Scan for the cell matching the given text and deliver its [x, y] coordinate at center. 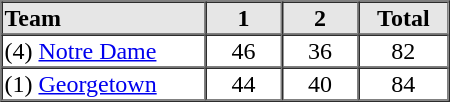
46 [243, 50]
(4) Notre Dame [104, 50]
Team [104, 18]
82 [403, 50]
40 [320, 84]
Total [403, 18]
2 [320, 18]
(1) Georgetown [104, 84]
84 [403, 84]
36 [320, 50]
44 [243, 84]
1 [243, 18]
